For the text-containing cell, return its midpoint in [X, Y] coordinate format. 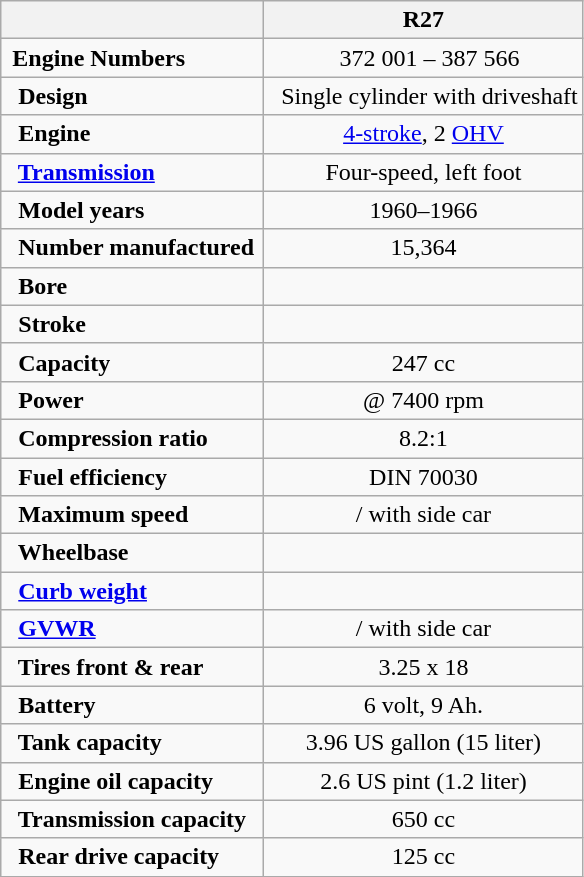
2.6 US pint (1.2 liter) [424, 781]
Wheelbase [132, 553]
Number manufactured [132, 248]
Design [132, 96]
Rear drive capacity [132, 857]
Engine Numbers [132, 58]
Bore [132, 286]
@ 7400 rpm [424, 400]
Four-speed, left foot [424, 172]
Tires front & rear [132, 667]
4-stroke, 2 OHV [424, 134]
Curb weight [132, 591]
DIN 70030 [424, 477]
6 volt, 9 Ah. [424, 705]
Battery [132, 705]
Transmission capacity [132, 819]
Fuel efficiency [132, 477]
Capacity [132, 362]
650 cc [424, 819]
Model years [132, 210]
Power [132, 400]
372 001 – 387 566 [424, 58]
Single cylinder with driveshaft [424, 96]
R27 [424, 20]
Transmission [132, 172]
Maximum speed [132, 515]
247 cc [424, 362]
3.96 US gallon (15 liter) [424, 743]
Tank capacity [132, 743]
Engine oil capacity [132, 781]
125 cc [424, 857]
8.2:1 [424, 438]
3.25 x 18 [424, 667]
Stroke [132, 324]
Engine [132, 134]
GVWR [132, 629]
1960–1966 [424, 210]
Compression ratio [132, 438]
15,364 [424, 248]
